Return (X, Y) of the center of cell containing provided text 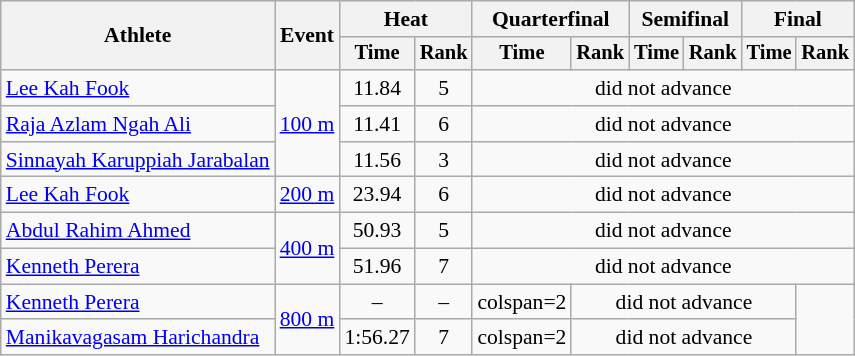
Quarterfinal (550, 19)
100 m (308, 124)
Event (308, 36)
Raja Azlam Ngah Ali (138, 124)
11.56 (376, 160)
50.93 (376, 231)
1:56.27 (376, 338)
Athlete (138, 36)
Semifinal (685, 19)
800 m (308, 320)
Heat (406, 19)
3 (444, 160)
Manikavagasam Harichandra (138, 338)
51.96 (376, 267)
11.41 (376, 124)
Abdul Rahim Ahmed (138, 231)
Final (798, 19)
200 m (308, 195)
11.84 (376, 88)
Sinnayah Karuppiah Jarabalan (138, 160)
400 m (308, 248)
23.94 (376, 195)
